Capture the cell that displays the provided text and extract its (x, y) central coordinate. 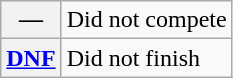
DNF (31, 58)
— (31, 20)
Did not finish (146, 58)
Did not compete (146, 20)
